Scan for the cell matching the given text and deliver its (X, Y) coordinate at center. 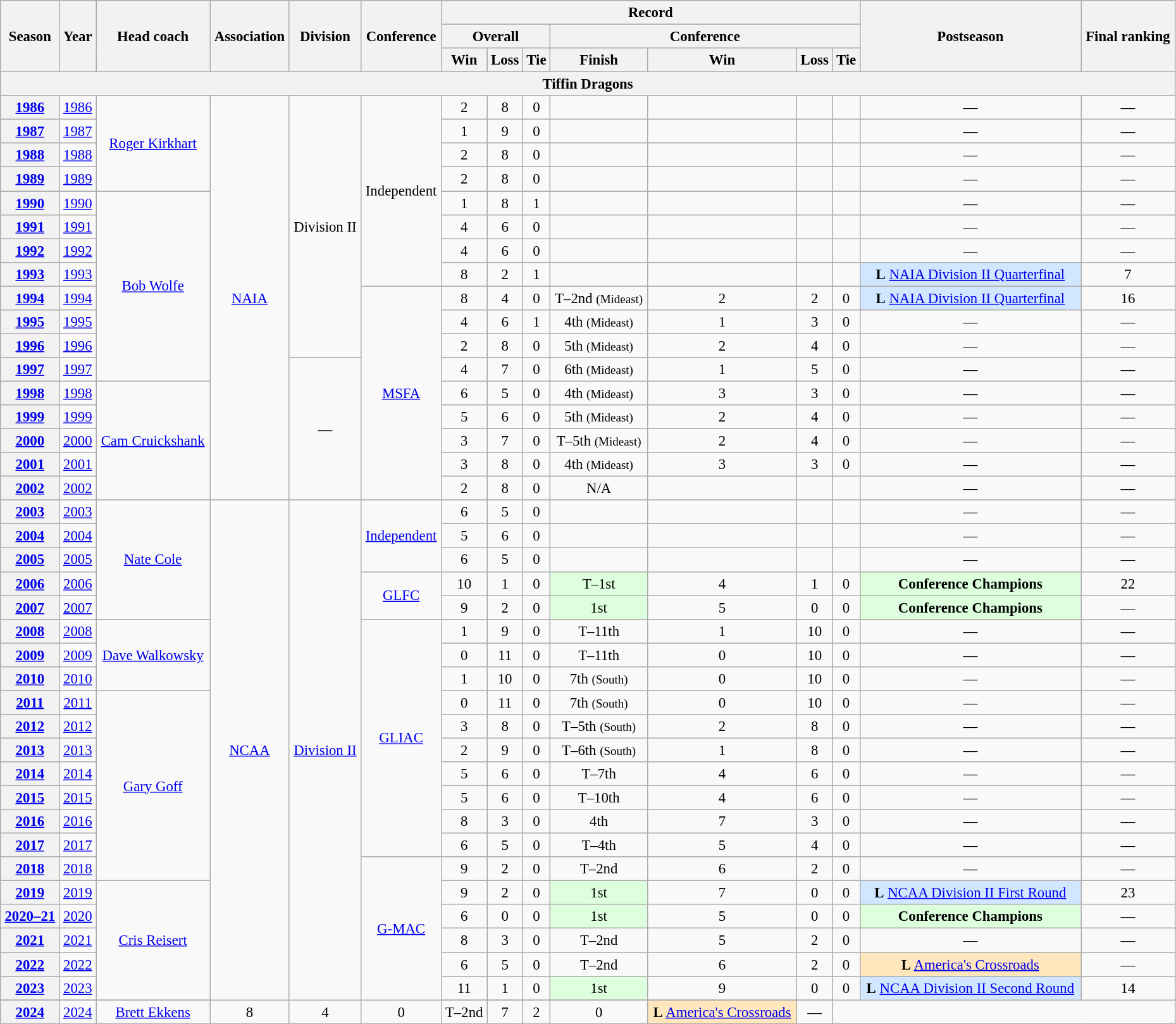
T–2nd (Mideast) (599, 298)
T–1st (599, 584)
T–10th (599, 798)
Final ranking (1129, 37)
NAIA (250, 297)
Association (250, 37)
Finish (599, 60)
2020 (78, 917)
T–7th (599, 774)
Record (651, 13)
Cam Cruickshank (153, 440)
23 (1129, 893)
16 (1129, 298)
2020–21 (30, 917)
G-MAC (401, 928)
6th (Mideast) (599, 370)
Postseason (970, 37)
Overall (496, 37)
Cris Reisert (153, 940)
Head coach (153, 37)
Dave Walkowsky (153, 654)
14 (1129, 988)
N/A (599, 489)
Tiffin Dragons (588, 84)
Division (325, 37)
Gary Goff (153, 786)
T–4th (599, 846)
Year (78, 37)
22 (1129, 584)
GLIAC (401, 738)
GLFC (401, 595)
NCAA (250, 749)
L NCAA Division II Second Round (970, 988)
Nate Cole (153, 559)
T–5th (South) (599, 727)
4th (599, 821)
MSFA (401, 393)
L NCAA Division II First Round (970, 893)
Roger Kirkhart (153, 143)
Season (30, 37)
T–6th (South) (599, 750)
T–5th (Mideast) (599, 441)
Bob Wolfe (153, 286)
Brett Ekkens (153, 1012)
